Pinpoint the cell where the given text exists, returning its (x, y) midpoint coordinate. 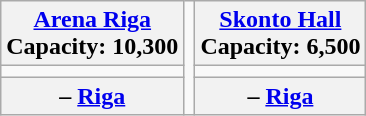
Skonto HallCapacity: 6,500 (280, 34)
Arena RigaCapacity: 10,300 (92, 34)
